Capture the cell that displays the provided text and extract its (X, Y) central coordinate. 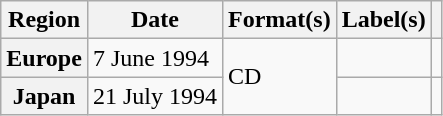
Date (154, 20)
21 July 1994 (154, 96)
Region (44, 20)
Japan (44, 96)
CD (279, 77)
Europe (44, 58)
7 June 1994 (154, 58)
Format(s) (279, 20)
Label(s) (384, 20)
